Capture the cell that displays the provided text and extract its (X, Y) central coordinate. 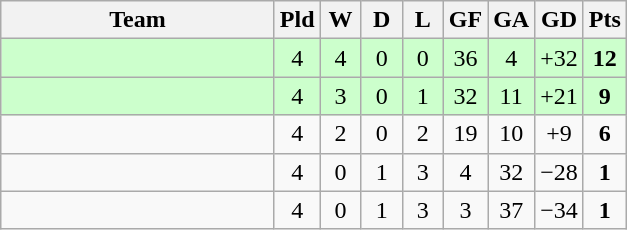
−34 (560, 210)
GD (560, 20)
37 (512, 210)
GF (465, 20)
Pld (297, 20)
GA (512, 20)
12 (604, 58)
+32 (560, 58)
+21 (560, 96)
9 (604, 96)
19 (465, 134)
D (382, 20)
Pts (604, 20)
11 (512, 96)
6 (604, 134)
10 (512, 134)
+9 (560, 134)
W (340, 20)
Team (138, 20)
36 (465, 58)
L (422, 20)
−28 (560, 172)
